Return the (X, Y) coordinate for the center point of the cell that contains the specified text.  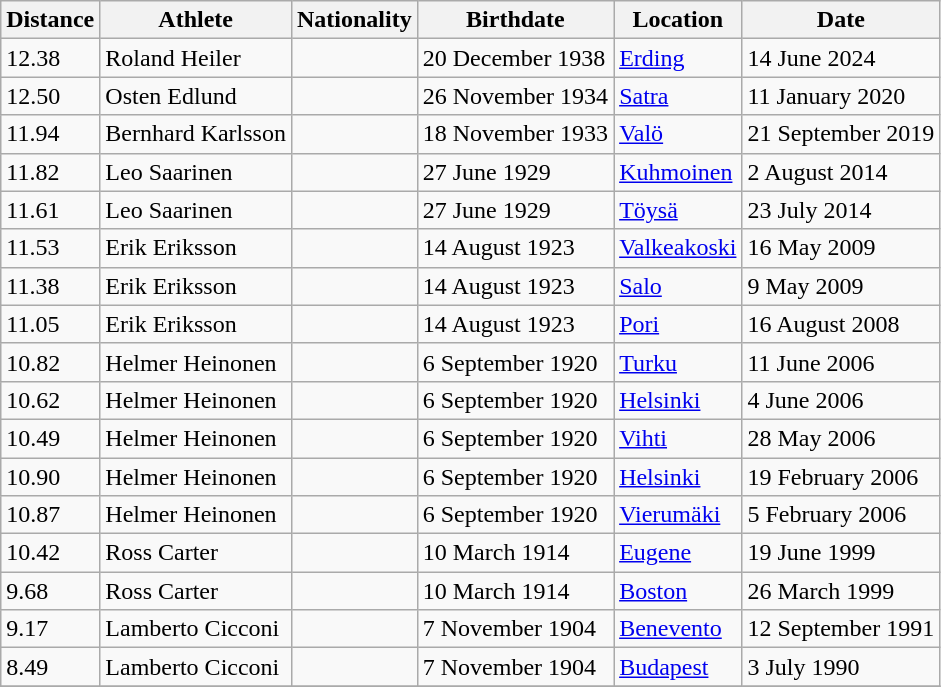
28 May 2006 (841, 438)
Valkeakoski (678, 248)
Bernhard Karlsson (196, 134)
9.17 (50, 629)
3 July 1990 (841, 667)
Roland Heiler (196, 58)
Benevento (678, 629)
Pori (678, 324)
Distance (50, 20)
19 February 2006 (841, 477)
10.62 (50, 400)
Vihti (678, 438)
Satra (678, 96)
Birthdate (515, 20)
Vierumäki (678, 515)
26 March 1999 (841, 591)
14 June 2024 (841, 58)
9.68 (50, 591)
8.49 (50, 667)
11.53 (50, 248)
11.94 (50, 134)
11.05 (50, 324)
Nationality (354, 20)
11 January 2020 (841, 96)
Athlete (196, 20)
Budapest (678, 667)
19 June 1999 (841, 553)
26 November 1934 (515, 96)
16 August 2008 (841, 324)
16 May 2009 (841, 248)
11.82 (50, 172)
10.42 (50, 553)
11.38 (50, 286)
Location (678, 20)
18 November 1933 (515, 134)
Turku (678, 362)
10.82 (50, 362)
Salo (678, 286)
11 June 2006 (841, 362)
Valö (678, 134)
11.61 (50, 210)
10.90 (50, 477)
4 June 2006 (841, 400)
12 September 1991 (841, 629)
23 July 2014 (841, 210)
20 December 1938 (515, 58)
5 February 2006 (841, 515)
Osten Edlund (196, 96)
12.38 (50, 58)
10.49 (50, 438)
Erding (678, 58)
Töysä (678, 210)
Date (841, 20)
12.50 (50, 96)
9 May 2009 (841, 286)
Boston (678, 591)
Kuhmoinen (678, 172)
Eugene (678, 553)
2 August 2014 (841, 172)
10.87 (50, 515)
21 September 2019 (841, 134)
